From the cell containing the given text, extract its center point as (X, Y) coordinate. 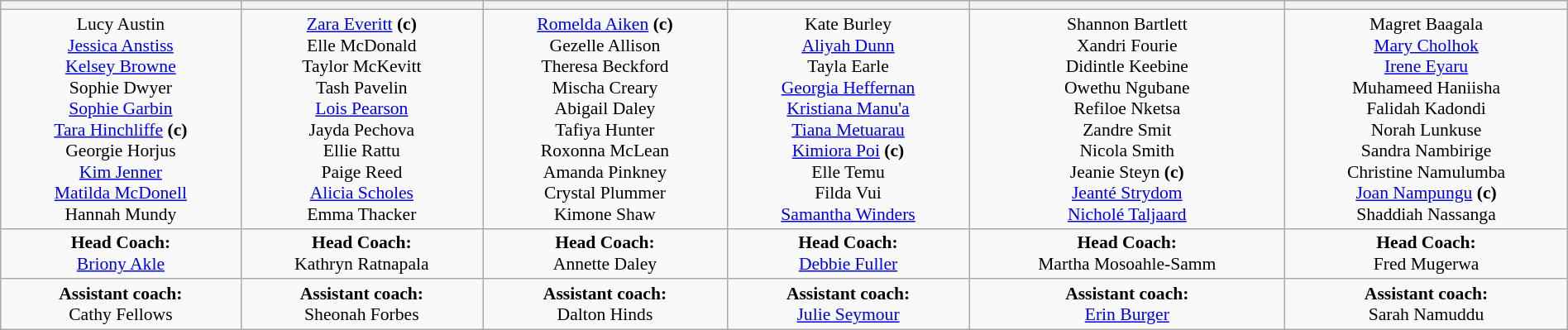
Zara Everitt (c)Elle McDonaldTaylor McKevittTash PavelinLois PearsonJayda PechovaEllie RattuPaige ReedAlicia ScholesEmma Thacker (362, 119)
Assistant coach:Sarah Namuddu (1426, 304)
Shannon BartlettXandri FourieDidintle KeebineOwethu NgubaneRefiloe NketsaZandre SmitNicola SmithJeanie Steyn (c)Jeanté StrydomNicholé Taljaard (1127, 119)
Kate BurleyAliyah DunnTayla EarleGeorgia HeffernanKristiana Manu'aTiana MetuarauKimiora Poi (c)Elle TemuFilda VuiSamantha Winders (848, 119)
Head Coach:Debbie Fuller (848, 253)
Assistant coach:Dalton Hinds (605, 304)
Assistant coach:Julie Seymour (848, 304)
Lucy AustinJessica AnstissKelsey BrowneSophie DwyerSophie GarbinTara Hinchliffe (c)Georgie HorjusKim JennerMatilda McDonellHannah Mundy (121, 119)
Head Coach:Briony Akle (121, 253)
Assistant coach:Cathy Fellows (121, 304)
Head Coach:Annette Daley (605, 253)
Head Coach:Fred Mugerwa (1426, 253)
Head Coach:Kathryn Ratnapala (362, 253)
Assistant coach:Sheonah Forbes (362, 304)
Assistant coach:Erin Burger (1127, 304)
Head Coach:Martha Mosoahle-Samm (1127, 253)
Romelda Aiken (c)Gezelle AllisonTheresa BeckfordMischa CrearyAbigail DaleyTafiya HunterRoxonna McLeanAmanda PinkneyCrystal PlummerKimone Shaw (605, 119)
